Search for the cell housing the specified text and yield its (X, Y) center coordinate. 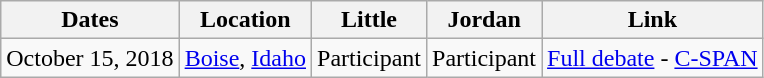
Jordan (484, 20)
October 15, 2018 (90, 58)
Boise, Idaho (245, 58)
Full debate - C-SPAN (653, 58)
Little (370, 20)
Link (653, 20)
Location (245, 20)
Dates (90, 20)
